Provide the (x, y) coordinate of the cell's center where the given text is located.  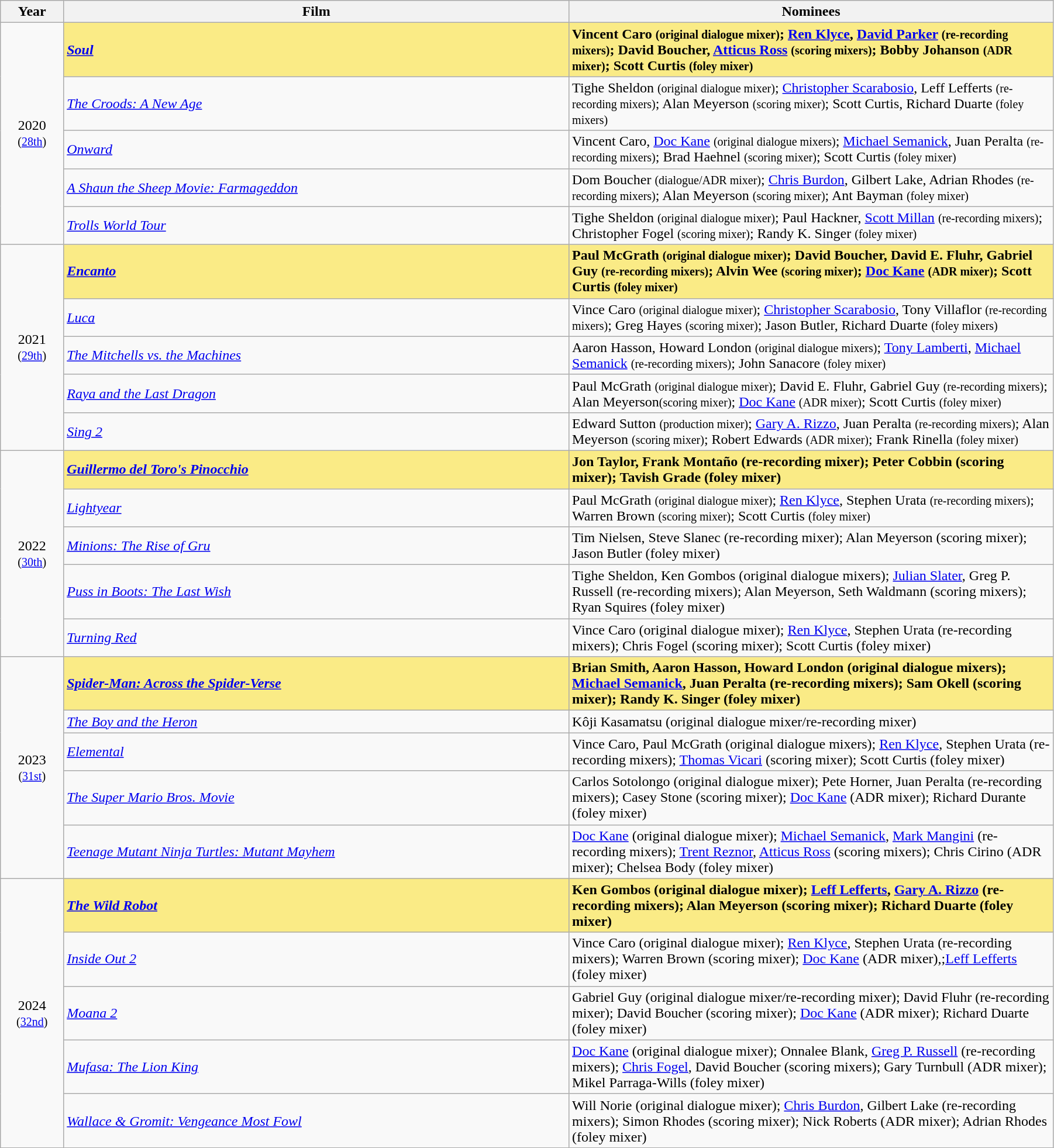
The Super Mario Bros. Movie (316, 798)
Moana 2 (316, 1013)
The Wild Robot (316, 905)
Sing 2 (316, 432)
2021 (29th) (32, 347)
Spider-Man: Across the Spider-Verse (316, 684)
Teenage Mutant Ninja Turtles: Mutant Mayhem (316, 851)
Year (32, 12)
Soul (316, 50)
The Mitchells vs. the Machines (316, 356)
2020 (28th) (32, 133)
Tim Nielsen, Steve Slanec (re-recording mixer); Alan Meyerson (scoring mixer); Jason Butler (foley mixer) (811, 546)
Puss in Boots: The Last Wish (316, 592)
Turning Red (316, 637)
The Boy and the Heron (316, 722)
A Shaun the Sheep Movie: Farmageddon (316, 187)
Vince Caro (original dialogue mixer); Ren Klyce, Stephen Urata (re-recording mixers); Chris Fogel (scoring mixer); Scott Curtis (foley mixer) (811, 637)
Guillermo del Toro's Pinocchio (316, 469)
Ken Gombos (original dialogue mixer); Leff Lefferts, Gary A. Rizzo (re-recording mixers); Alan Meyerson (scoring mixer); Richard Duarte (foley mixer) (811, 905)
2023 (31st) (32, 767)
Onward (316, 150)
Film (316, 12)
Elemental (316, 752)
Kôji Kasamatsu (original dialogue mixer/re-recording mixer) (811, 722)
Aaron Hasson, Howard London (original dialogue mixers); Tony Lamberti, Michael Semanick (re-recording mixers); John Sanacore (foley mixer) (811, 356)
Minions: The Rise of Gru (316, 546)
The Croods: A New Age (316, 104)
Wallace & Gromit: Vengeance Most Fowl (316, 1121)
Jon Taylor, Frank Montaño (re-recording mixer); Peter Cobbin (scoring mixer); Tavish Grade (foley mixer) (811, 469)
Mufasa: The Lion King (316, 1067)
Inside Out 2 (316, 959)
Luca (316, 317)
Paul McGrath (original dialogue mixer); Ren Klyce, Stephen Urata (re-recording mixers); Warren Brown (scoring mixer); Scott Curtis (foley mixer) (811, 508)
Raya and the Last Dragon (316, 393)
2024 (32nd) (32, 1013)
Trolls World Tour (316, 226)
Encanto (316, 271)
2022 (30th) (32, 553)
Nominees (811, 12)
Lightyear (316, 508)
